Scan for the cell matching the given text and deliver its (x, y) coordinate at center. 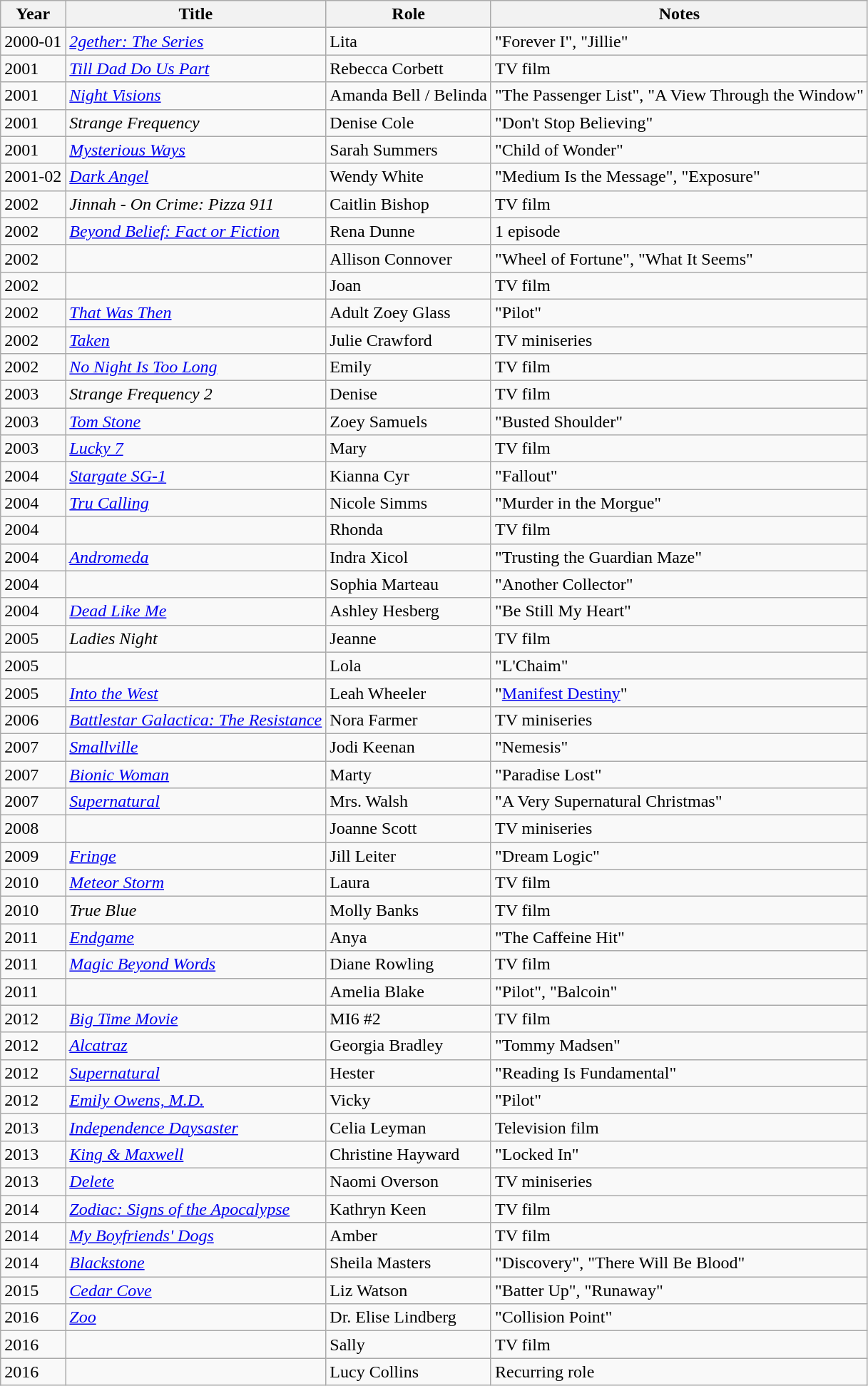
Julie Crawford (409, 340)
2006 (33, 720)
"Manifest Destiny" (679, 693)
"Discovery", "There Will Be Blood" (679, 1263)
Jeanne (409, 638)
Sally (409, 1345)
Meteor Storm (195, 883)
Diane Rowling (409, 964)
Alcatraz (195, 1046)
"Wheel of Fortune", "What It Seems" (679, 258)
Kathryn Keen (409, 1209)
Blackstone (195, 1263)
Lucky 7 (195, 449)
"Dream Logic" (679, 856)
Nora Farmer (409, 720)
Laura (409, 883)
2000-01 (33, 41)
Strange Frequency (195, 123)
Till Dad Do Us Part (195, 68)
No Night Is Too Long (195, 367)
Denise (409, 394)
2gether: The Series (195, 41)
2001-02 (33, 177)
Mary (409, 449)
2015 (33, 1290)
Independence Daysaster (195, 1127)
Christine Hayward (409, 1154)
Adult Zoey Glass (409, 312)
1 episode (679, 231)
Lita (409, 41)
Sheila Masters (409, 1263)
Delete (195, 1181)
Mrs. Walsh (409, 802)
Rena Dunne (409, 231)
Stargate SG-1 (195, 476)
Ladies Night (195, 638)
Indra Xicol (409, 557)
"Busted Shoulder" (679, 422)
Smallville (195, 747)
"Paradise Lost" (679, 774)
Notes (679, 14)
"A Very Supernatural Christmas" (679, 802)
King & Maxwell (195, 1154)
Leah Wheeler (409, 693)
Into the West (195, 693)
"Don't Stop Believing" (679, 123)
"Locked In" (679, 1154)
Recurring role (679, 1372)
"Trusting the Guardian Maze" (679, 557)
Lola (409, 666)
Wendy White (409, 177)
"Nemesis" (679, 747)
Amelia Blake (409, 992)
Amber (409, 1236)
Kianna Cyr (409, 476)
Jodi Keenan (409, 747)
Fringe (195, 856)
Endgame (195, 937)
Jill Leiter (409, 856)
"Reading Is Fundamental" (679, 1073)
True Blue (195, 910)
Bionic Woman (195, 774)
Title (195, 14)
Georgia Bradley (409, 1046)
Magic Beyond Words (195, 964)
"Medium Is the Message", "Exposure" (679, 177)
2008 (33, 829)
Dead Like Me (195, 611)
Zodiac: Signs of the Apocalypse (195, 1209)
Role (409, 14)
"Another Collector" (679, 584)
Cedar Cove (195, 1290)
Denise Cole (409, 123)
2009 (33, 856)
Mysterious Ways (195, 150)
Lucy Collins (409, 1372)
"Be Still My Heart" (679, 611)
Joan (409, 285)
Tru Calling (195, 503)
Vicky (409, 1100)
"Fallout" (679, 476)
"The Caffeine Hit" (679, 937)
Night Visions (195, 96)
"Batter Up", "Runaway" (679, 1290)
Molly Banks (409, 910)
"Child of Wonder" (679, 150)
Emily Owens, M.D. (195, 1100)
Liz Watson (409, 1290)
Amanda Bell / Belinda (409, 96)
MI6 #2 (409, 1019)
Ashley Hesberg (409, 611)
Battlestar Galactica: The Resistance (195, 720)
"Forever I", "Jillie" (679, 41)
Zoey Samuels (409, 422)
Jinnah - On Crime: Pizza 911 (195, 204)
Hester (409, 1073)
"Murder in the Morgue" (679, 503)
Joanne Scott (409, 829)
Marty (409, 774)
Year (33, 14)
Celia Leyman (409, 1127)
Beyond Belief: Fact or Fiction (195, 231)
Nicole Simms (409, 503)
Zoo (195, 1318)
Big Time Movie (195, 1019)
Sarah Summers (409, 150)
Caitlin Bishop (409, 204)
Strange Frequency 2 (195, 394)
"The Passenger List", "A View Through the Window" (679, 96)
Television film (679, 1127)
"L'Chaim" (679, 666)
"Collision Point" (679, 1318)
Allison Connover (409, 258)
Anya (409, 937)
"Tommy Madsen" (679, 1046)
Dark Angel (195, 177)
"Pilot", "Balcoin" (679, 992)
My Boyfriends' Dogs (195, 1236)
Rebecca Corbett (409, 68)
Sophia Marteau (409, 584)
Rhonda (409, 530)
Andromeda (195, 557)
That Was Then (195, 312)
Dr. Elise Lindberg (409, 1318)
Tom Stone (195, 422)
Emily (409, 367)
Taken (195, 340)
Naomi Overson (409, 1181)
